Find where the given text appears and provide that cell's center as (X, Y) coordinate. 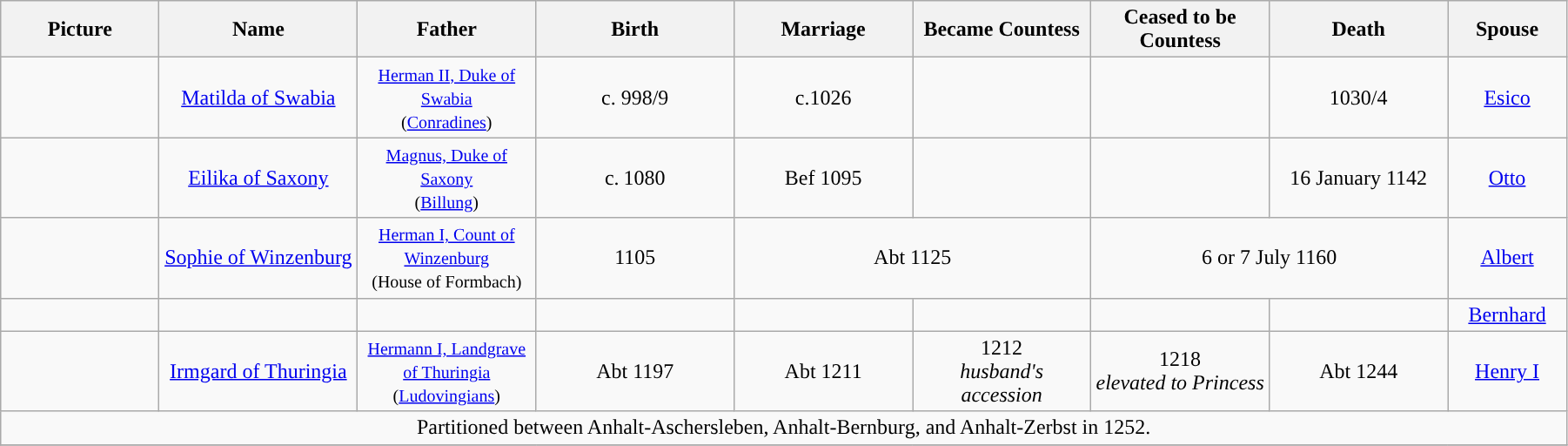
Spouse (1507, 30)
Bef 1095 (823, 178)
Marriage (823, 30)
Abt 1211 (823, 371)
Herman I, Count of Winzenburg(House of Formbach) (447, 258)
Eilika of Saxony (258, 178)
Hermann I, Landgrave of Thuringia(Ludovingians) (447, 371)
c. 998/9 (635, 98)
Abt 1197 (635, 371)
Bernhard (1507, 314)
1105 (635, 258)
1212husband's accession (1002, 371)
Abt 1125 (913, 258)
Death (1359, 30)
Partitioned between Anhalt-Aschersleben, Anhalt-Bernburg, and Anhalt-Zerbst in 1252. (784, 428)
Irmgard of Thuringia (258, 371)
c.1026 (823, 98)
Picture (80, 30)
1030/4 (1359, 98)
1218elevated to Princess (1180, 371)
Herman II, Duke of Swabia(Conradines) (447, 98)
Albert (1507, 258)
Matilda of Swabia (258, 98)
Esico (1507, 98)
Ceased to be Countess (1180, 30)
Otto (1507, 178)
16 January 1142 (1359, 178)
Became Countess (1002, 30)
Magnus, Duke of Saxony(Billung) (447, 178)
Father (447, 30)
6 or 7 July 1160 (1270, 258)
Name (258, 30)
Henry I (1507, 371)
Birth (635, 30)
Abt 1244 (1359, 371)
Sophie of Winzenburg (258, 258)
c. 1080 (635, 178)
